Detect which cell encompasses the target text, then output its [x, y] center coordinate. 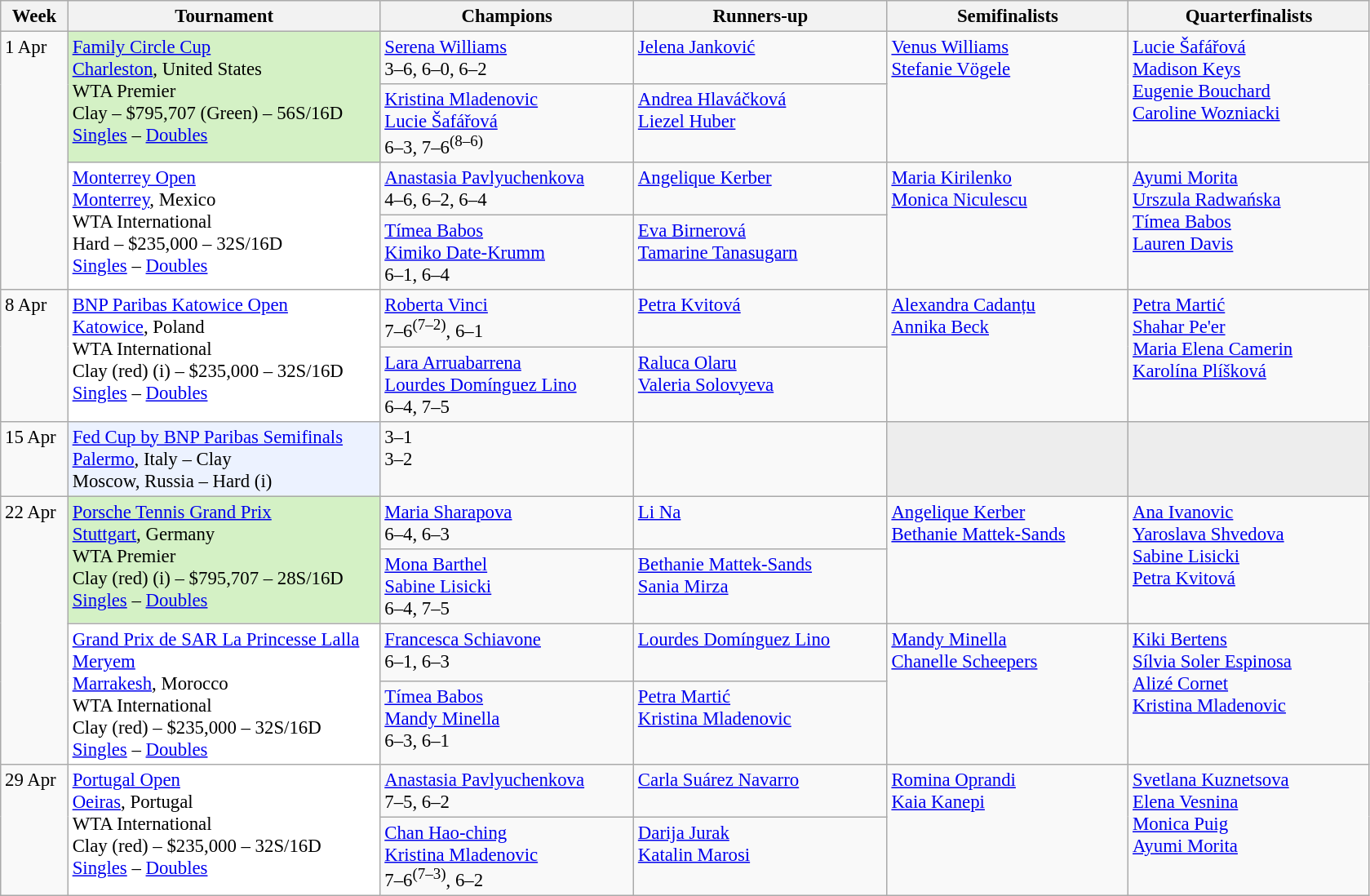
Kristina Mladenovic Lucie Šafářová6–3, 7–6(8–6) [508, 123]
BNP Paribas Katowice OpenKatowice, PolandWTA InternationalClay (red) (i) – $235,000 – 32S/16DSingles – Doubles [224, 356]
Venus Williams Stefanie Vögele [1008, 98]
Lucie Šafářová Madison Keys Eugenie Bouchard Caroline Wozniacki [1249, 98]
Week [34, 16]
1 Apr [34, 162]
Petra Martić Shahar Pe'er Maria Elena Camerin Karolína Plíšková [1249, 356]
Porsche Tennis Grand PrixStuttgart, GermanyWTA PremierClay (red) (i) – $795,707 – 28S/16DSingles – Doubles [224, 560]
Portugal OpenOeiras, PortugalWTA InternationalClay (red) – $235,000 – 32S/16DSingles – Doubles [224, 831]
Tímea Babos Kimiko Date-Krumm 6–1, 6–4 [508, 253]
Mona Barthel Sabine Lisicki6–4, 7–5 [508, 586]
Fed Cup by BNP Paribas SemifinalsPalermo, Italy – ClayMoscow, Russia – Hard (i) [224, 459]
Grand Prix de SAR La Princesse Lalla MeryemMarrakesh, MoroccoWTA InternationalClay (red) – $235,000 – 32S/16DSingles – Doubles [224, 694]
Ayumi Morita Urszula Radwańska Tímea Babos Lauren Davis [1249, 226]
22 Apr [34, 630]
3–1 3–2 [508, 459]
Anastasia Pavlyuchenkova4–6, 6–2, 6–4 [508, 189]
Maria Sharapova6–4, 6–3 [508, 522]
Mandy Minella Chanelle Scheepers [1008, 694]
Family Circle CupCharleston, United StatesWTA PremierClay – $795,707 (Green) – 56S/16DSingles – Doubles [224, 98]
Angelique Kerber [760, 189]
Tournament [224, 16]
Li Na [760, 522]
Roberta Vinci7–6(7–2), 6–1 [508, 318]
Lourdes Domínguez Lino [760, 653]
Chan Hao-ching Kristina Mladenovic7–6(7–3), 6–2 [508, 856]
Romina Oprandi Kaia Kanepi [1008, 831]
Lara Arruabarrena Lourdes Domínguez Lino 6–4, 7–5 [508, 384]
Ana Ivanovic Yaroslava Shvedova Sabine Lisicki Petra Kvitová [1249, 560]
Champions [508, 16]
Petra Kvitová [760, 318]
Svetlana Kuznetsova Elena Vesnina Monica Puig Ayumi Morita [1249, 831]
Semifinalists [1008, 16]
Runners-up [760, 16]
Maria Kirilenko Monica Niculescu [1008, 226]
Francesca Schiavone6–1, 6–3 [508, 653]
Eva Birnerová Tamarine Tanasugarn [760, 253]
Alexandra Cadanțu Annika Beck [1008, 356]
Carla Suárez Navarro [760, 792]
Kiki Bertens Sílvia Soler Espinosa Alizé Cornet Kristina Mladenovic [1249, 694]
Quarterfinalists [1249, 16]
Darija Jurak Katalin Marosi [760, 856]
Raluca Olaru Valeria Solovyeva [760, 384]
Serena Williams3–6, 6–0, 6–2 [508, 59]
Angelique Kerber Bethanie Mattek-Sands [1008, 560]
Anastasia Pavlyuchenkova7–5, 6–2 [508, 792]
Petra Martić Kristina Mladenovic [760, 723]
Bethanie Mattek-Sands Sania Mirza [760, 586]
8 Apr [34, 356]
Jelena Janković [760, 59]
29 Apr [34, 831]
15 Apr [34, 459]
Tímea Babos Mandy Minella6–3, 6–1 [508, 723]
Andrea Hlaváčková Liezel Huber [760, 123]
Monterrey OpenMonterrey, MexicoWTA InternationalHard – $235,000 – 32S/16DSingles – Doubles [224, 226]
